Find where the given text appears and provide that cell's center as [x, y] coordinate. 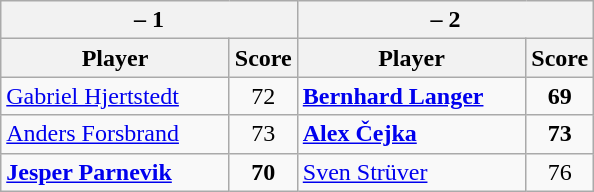
Alex Čejka [412, 134]
72 [263, 96]
Bernhard Langer [412, 96]
76 [560, 172]
– 1 [150, 20]
Gabriel Hjertstedt [116, 96]
Jesper Parnevik [116, 172]
Anders Forsbrand [116, 134]
70 [263, 172]
69 [560, 96]
– 2 [446, 20]
Sven Strüver [412, 172]
